Locate the cell with the specified text and output its [x, y] center coordinate. 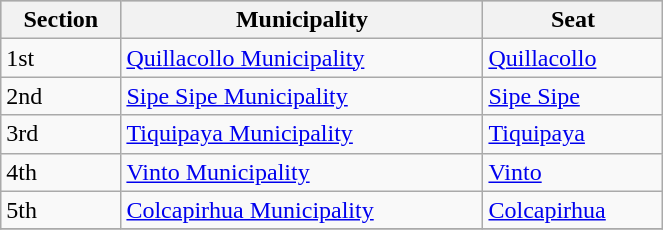
4th [61, 172]
1st [61, 58]
Vinto [573, 172]
Tiquipaya [573, 134]
Seat [573, 20]
Sipe Sipe Municipality [302, 96]
Colcapirhua [573, 210]
Vinto Municipality [302, 172]
Section [61, 20]
Quillacollo [573, 58]
Tiquipaya Municipality [302, 134]
Sipe Sipe [573, 96]
5th [61, 210]
Quillacollo Municipality [302, 58]
Colcapirhua Municipality [302, 210]
Municipality [302, 20]
2nd [61, 96]
3rd [61, 134]
